Output the [x, y] coordinate of the center of the cell containing the given text.  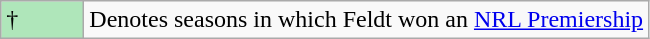
Denotes seasons in which Feldt won an NRL Premiership [366, 20]
† [42, 20]
